Output the (x, y) coordinate of the center of the cell containing the given text.  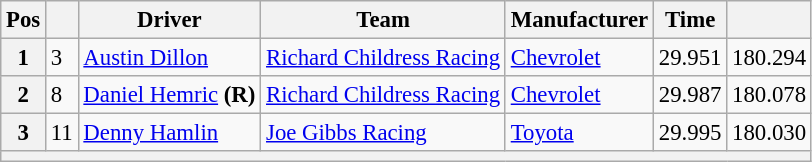
29.987 (690, 95)
1 (24, 58)
Pos (24, 20)
29.951 (690, 58)
180.078 (770, 95)
Manufacturer (579, 20)
Daniel Hemric (R) (170, 95)
2 (24, 95)
8 (62, 95)
Denny Hamlin (170, 133)
180.030 (770, 133)
Driver (170, 20)
11 (62, 133)
29.995 (690, 133)
Team (384, 20)
Joe Gibbs Racing (384, 133)
180.294 (770, 58)
Toyota (579, 133)
Time (690, 20)
Austin Dillon (170, 58)
